Identify which cell holds the provided text, then report its [X, Y] central coordinate. 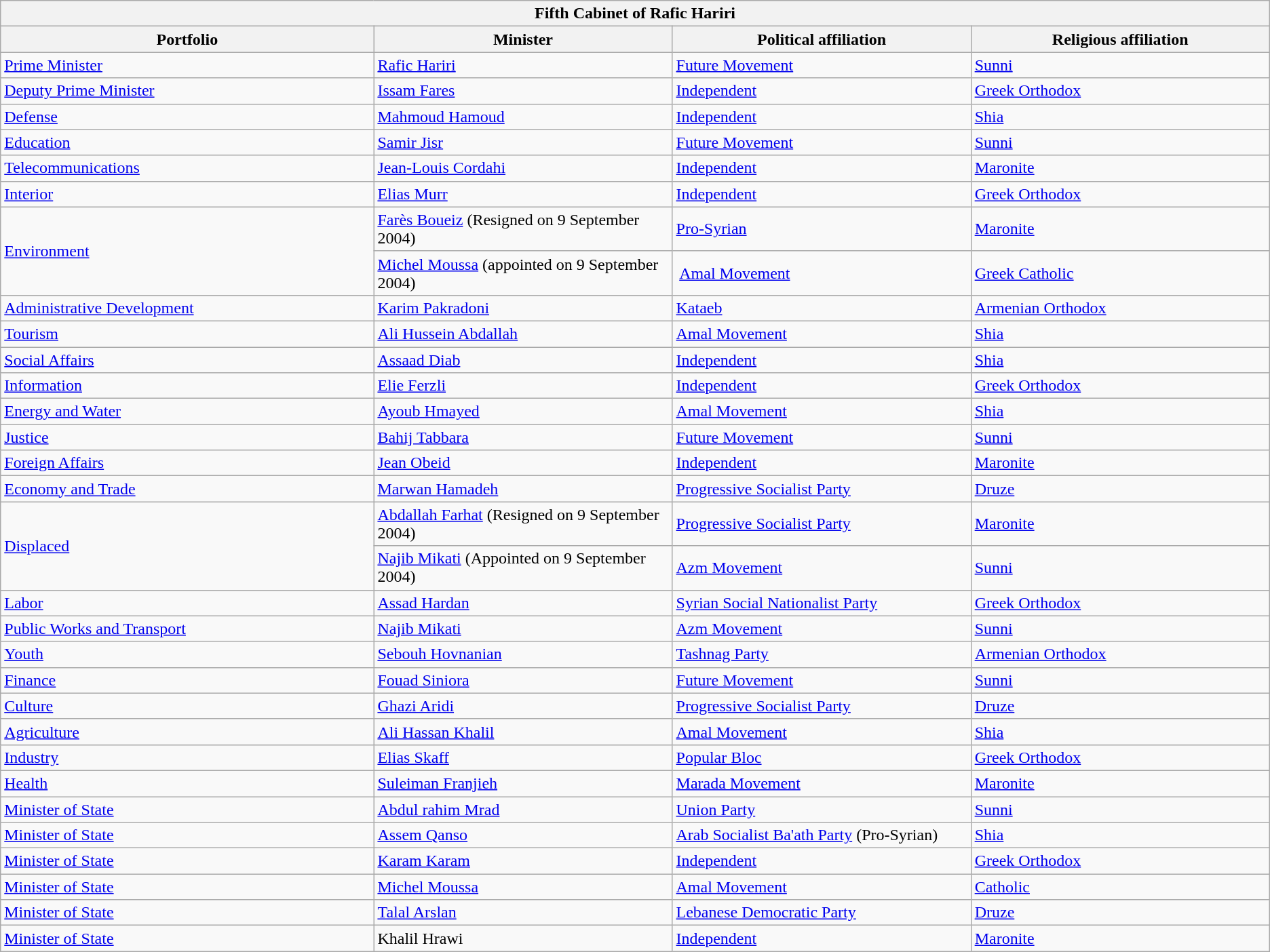
Bahij Tabbara [523, 437]
Culture [187, 706]
Foreign Affairs [187, 463]
Telecommunications [187, 168]
Talal Arslan [523, 913]
Assad Hardan [523, 603]
Deputy Prime Minister [187, 91]
Abdul rahim Mrad [523, 809]
Finance [187, 680]
Greek Catholic [1120, 273]
Issam Fares [523, 91]
Information [187, 386]
Assaad Diab [523, 360]
Ghazi Aridi [523, 706]
Assem Qanso [523, 835]
Samir Jisr [523, 142]
Portfolio [187, 39]
Ayoub Hmayed [523, 412]
Syrian Social Nationalist Party [822, 603]
Najib Mikati [523, 629]
Energy and Water [187, 412]
Popular Bloc [822, 757]
Elie Ferzli [523, 386]
Union Party [822, 809]
Catholic [1120, 887]
Najib Mikati (Appointed on 9 September 2004) [523, 568]
Jean-Louis Cordahi [523, 168]
Interior [187, 194]
Social Affairs [187, 360]
Abdallah Farhat (Resigned on 9 September 2004) [523, 523]
Suleiman Franjieh [523, 783]
Rafic Hariri [523, 65]
Displaced [187, 546]
Elias Murr [523, 194]
Ali Hassan Khalil [523, 732]
Jean Obeid [523, 463]
Khalil Hrawi [523, 938]
Public Works and Transport [187, 629]
Arab Socialist Ba'ath Party (Pro-Syrian) [822, 835]
Environment [187, 251]
Fifth Cabinet of Rafic Hariri [635, 14]
Elias Skaff [523, 757]
Marwan Hamadeh [523, 489]
Michel Moussa (appointed on 9 September 2004) [523, 273]
Karim Pakradoni [523, 308]
Justice [187, 437]
Agriculture [187, 732]
Political affiliation [822, 39]
Industry [187, 757]
Fouad Siniora [523, 680]
Religious affiliation [1120, 39]
Health [187, 783]
Kataeb [822, 308]
Economy and Trade [187, 489]
Prime Minister [187, 65]
Michel Moussa [523, 887]
Tashnag Party [822, 654]
Education [187, 142]
Youth [187, 654]
Karam Karam [523, 861]
Tourism [187, 334]
Sebouh Hovnanian [523, 654]
Defense [187, 117]
Marada Movement [822, 783]
Farès Boueiz (Resigned on 9 September 2004) [523, 229]
Labor [187, 603]
Ali Hussein Abdallah [523, 334]
Administrative Development [187, 308]
Mahmoud Hamoud [523, 117]
Lebanese Democratic Party [822, 913]
Pro-Syrian [822, 229]
Minister [523, 39]
